Determine the (X, Y) coordinate at the center of the cell enclosing the given text.  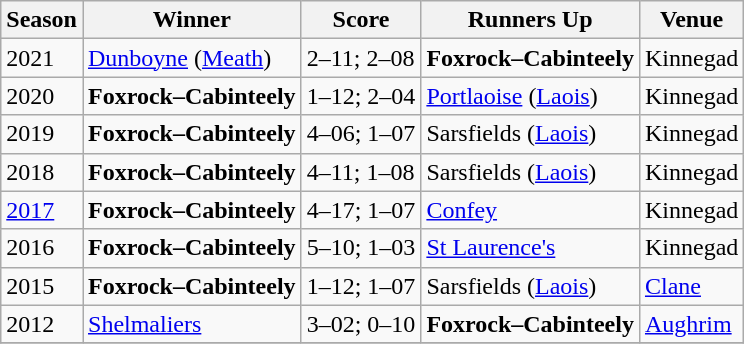
Portlaoise (Laois) (530, 96)
Runners Up (530, 20)
2019 (42, 134)
4–17; 1–07 (361, 210)
Aughrim (691, 324)
Confey (530, 210)
Score (361, 20)
Season (42, 20)
Dunboyne (Meath) (192, 58)
2018 (42, 172)
2012 (42, 324)
Winner (192, 20)
2016 (42, 248)
Shelmaliers (192, 324)
4–06; 1–07 (361, 134)
St Laurence's (530, 248)
2020 (42, 96)
3–02; 0–10 (361, 324)
5–10; 1–03 (361, 248)
1–12; 2–04 (361, 96)
2–11; 2–08 (361, 58)
2017 (42, 210)
2015 (42, 286)
2021 (42, 58)
1–12; 1–07 (361, 286)
4–11; 1–08 (361, 172)
Venue (691, 20)
Clane (691, 286)
